Search for the cell housing the specified text and yield its (X, Y) center coordinate. 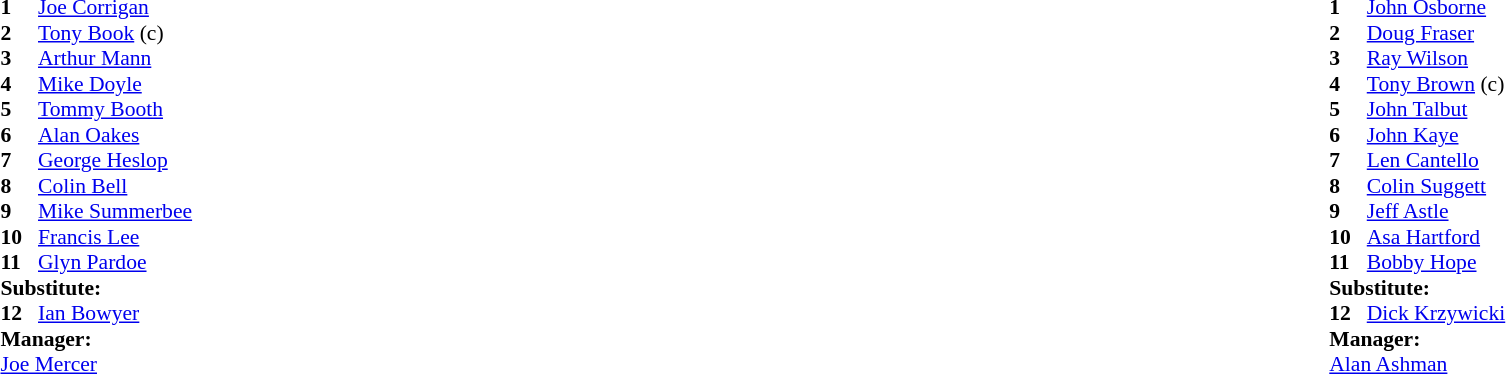
Ian Bowyer (115, 313)
Tony Book (c) (115, 33)
Colin Bell (115, 186)
John Kaye (1436, 135)
Doug Fraser (1436, 33)
Ray Wilson (1436, 59)
Tony Brown (c) (1436, 84)
George Heslop (115, 161)
Francis Lee (115, 237)
Dick Krzywicki (1436, 313)
Bobby Hope (1436, 263)
Arthur Mann (115, 59)
Mike Doyle (115, 84)
Colin Suggett (1436, 186)
Asa Hartford (1436, 237)
Len Cantello (1436, 161)
Alan Oakes (115, 135)
Jeff Astle (1436, 211)
Tommy Booth (115, 109)
Glyn Pardoe (115, 263)
Mike Summerbee (115, 211)
John Talbut (1436, 109)
